Output the [X, Y] coordinate of the center of the cell containing the given text.  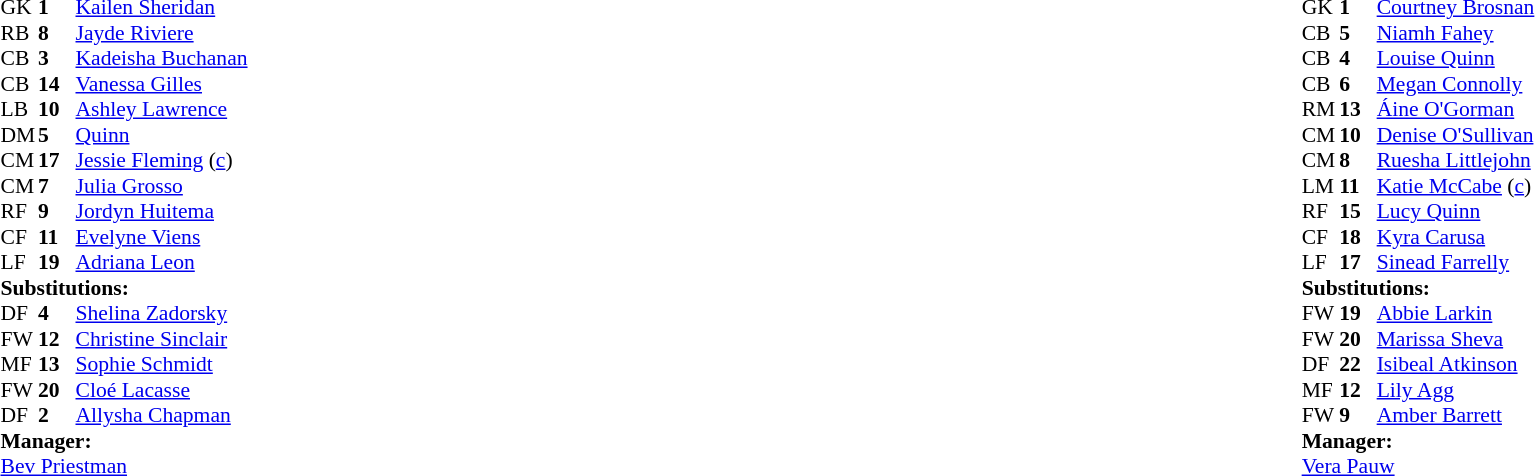
Sinead Farrelly [1456, 263]
Vanessa Gilles [162, 84]
Lily Agg [1456, 390]
LM [1321, 186]
Katie McCabe (c) [1456, 186]
Marissa Sheva [1456, 339]
Julia Grosso [162, 186]
Quinn [162, 135]
Louise Quinn [1456, 59]
Áine O'Gorman [1456, 109]
22 [1358, 365]
Isibeal Atkinson [1456, 365]
Evelyne Viens [162, 237]
3 [57, 59]
Jordyn Huitema [162, 211]
Adriana Leon [162, 263]
15 [1358, 211]
Allysha Chapman [162, 415]
Niamh Fahey [1456, 33]
Sophie Schmidt [162, 365]
Christine Sinclair [162, 339]
Megan Connolly [1456, 84]
RM [1321, 109]
6 [1358, 84]
Ruesha Littlejohn [1456, 161]
Kadeisha Buchanan [162, 59]
14 [57, 84]
RB [19, 33]
Lucy Quinn [1456, 211]
Jessie Fleming (c) [162, 161]
Amber Barrett [1456, 415]
Kyra Carusa [1456, 237]
Denise O'Sullivan [1456, 135]
7 [57, 186]
2 [57, 415]
LB [19, 109]
Abbie Larkin [1456, 313]
Shelina Zadorsky [162, 313]
Jayde Riviere [162, 33]
DM [19, 135]
Ashley Lawrence [162, 109]
18 [1358, 237]
Cloé Lacasse [162, 390]
